Return [X, Y] of the center of cell containing provided text 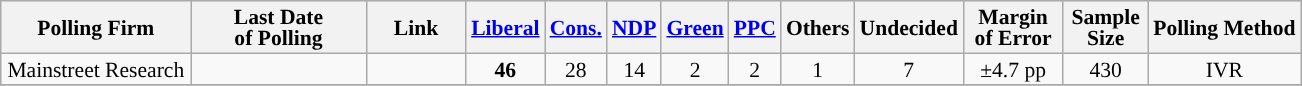
Undecided [909, 27]
SampleSize [1106, 27]
PPC [755, 27]
Marginof Error [1013, 27]
Polling Firm [96, 27]
±4.7 pp [1013, 68]
Polling Method [1224, 27]
14 [634, 68]
430 [1106, 68]
7 [909, 68]
28 [576, 68]
Last Dateof Polling [278, 27]
IVR [1224, 68]
Cons. [576, 27]
Liberal [505, 27]
Mainstreet Research [96, 68]
Others [818, 27]
46 [505, 68]
Link [416, 27]
NDP [634, 27]
1 [818, 68]
Green [694, 27]
